Detect which cell encompasses the target text, then output its [X, Y] center coordinate. 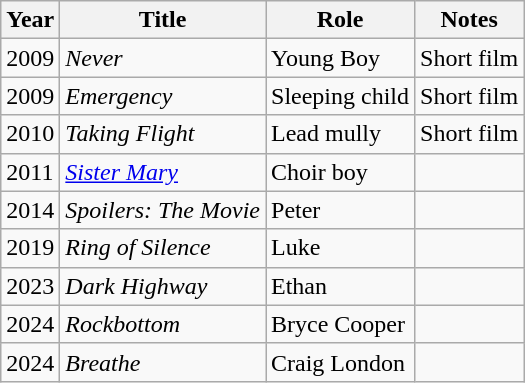
Sleeping child [340, 96]
2010 [30, 134]
Notes [470, 20]
Emergency [163, 96]
Never [163, 58]
Ethan [340, 286]
Spoilers: The Movie [163, 210]
Young Boy [340, 58]
2011 [30, 172]
Dark Highway [163, 286]
Taking Flight [163, 134]
2023 [30, 286]
Year [30, 20]
Lead mully [340, 134]
Choir boy [340, 172]
Sister Mary [163, 172]
Peter [340, 210]
Bryce Cooper [340, 324]
Craig London [340, 362]
2019 [30, 248]
Ring of Silence [163, 248]
Breathe [163, 362]
Rockbottom [163, 324]
2014 [30, 210]
Luke [340, 248]
Role [340, 20]
Title [163, 20]
